Search for the cell housing the specified text and yield its (X, Y) center coordinate. 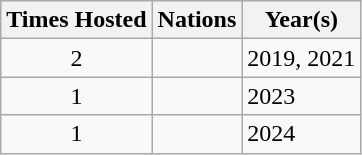
2019, 2021 (302, 58)
Year(s) (302, 20)
2 (76, 58)
2023 (302, 96)
2024 (302, 134)
Times Hosted (76, 20)
Nations (197, 20)
